Output the (X, Y) coordinate of the center of the cell containing the given text.  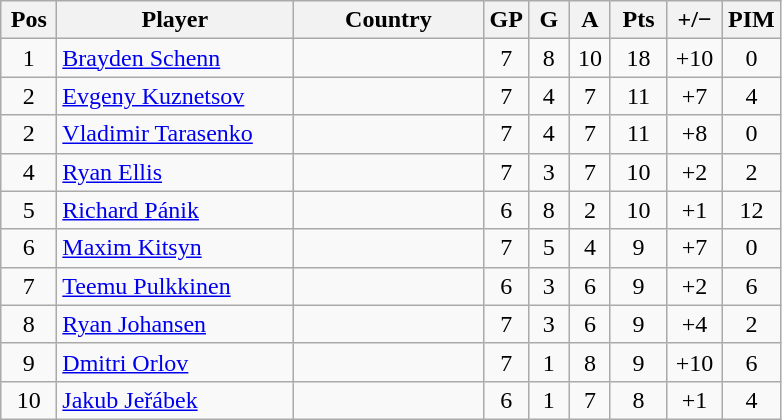
Country (388, 20)
Dmitri Orlov (175, 362)
Evgeny Kuznetsov (175, 96)
+4 (695, 324)
Player (175, 20)
Brayden Schenn (175, 58)
Teemu Pulkkinen (175, 286)
G (548, 20)
12 (752, 210)
Jakub Jeřábek (175, 400)
GP (506, 20)
Richard Pánik (175, 210)
+/− (695, 20)
A (590, 20)
+8 (695, 134)
Ryan Ellis (175, 172)
18 (638, 58)
Ryan Johansen (175, 324)
Maxim Kitsyn (175, 248)
PIM (752, 20)
Pos (29, 20)
Pts (638, 20)
Vladimir Tarasenko (175, 134)
